Output the [x, y] coordinate of the center of the cell containing the given text.  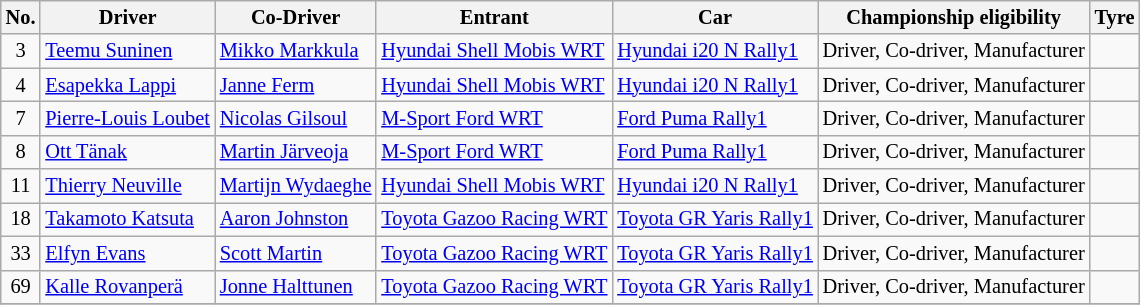
Elfyn Evans [127, 253]
Nicolas Gilsoul [296, 118]
18 [21, 219]
No. [21, 17]
Martijn Wydaeghe [296, 186]
Teemu Suninen [127, 51]
3 [21, 51]
Scott Martin [296, 253]
Championship eligibility [954, 17]
Takamoto Katsuta [127, 219]
4 [21, 85]
Entrant [494, 17]
69 [21, 287]
Tyre [1115, 17]
Pierre-Louis Loubet [127, 118]
8 [21, 152]
Esapekka Lappi [127, 85]
Ott Tänak [127, 152]
Thierry Neuville [127, 186]
Aaron Johnston [296, 219]
Martin Järveoja [296, 152]
Driver [127, 17]
Kalle Rovanperä [127, 287]
Car [714, 17]
7 [21, 118]
Jonne Halttunen [296, 287]
33 [21, 253]
Janne Ferm [296, 85]
Co-Driver [296, 17]
11 [21, 186]
Mikko Markkula [296, 51]
